Locate the cell with the specified text and output its (x, y) center coordinate. 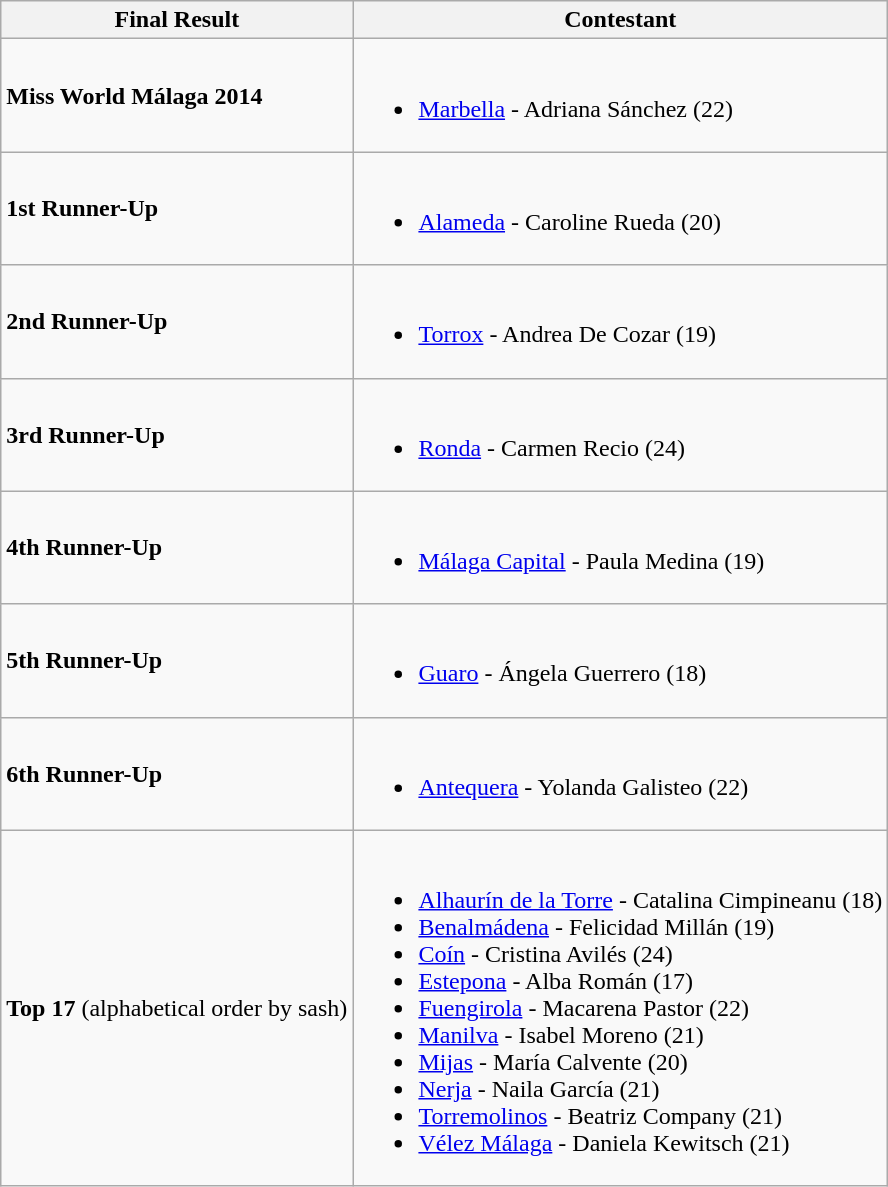
Málaga Capital - Paula Medina (19) (620, 548)
Antequera - Yolanda Galisteo (22) (620, 774)
4th Runner-Up (177, 548)
5th Runner-Up (177, 660)
Ronda - Carmen Recio (24) (620, 434)
Miss World Málaga 2014 (177, 96)
Guaro - Ángela Guerrero (18) (620, 660)
3rd Runner-Up (177, 434)
1st Runner-Up (177, 208)
Top 17 (alphabetical order by sash) (177, 1008)
Torrox - Andrea De Cozar (19) (620, 322)
Alameda - Caroline Rueda (20) (620, 208)
6th Runner-Up (177, 774)
Final Result (177, 20)
Contestant (620, 20)
Marbella - Adriana Sánchez (22) (620, 96)
2nd Runner-Up (177, 322)
